Detect which cell encompasses the target text, then output its [x, y] center coordinate. 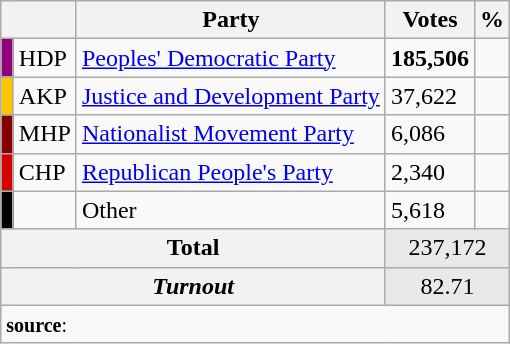
Republican People's Party [230, 172]
MHP [44, 134]
% [492, 20]
Nationalist Movement Party [230, 134]
185,506 [430, 58]
82.71 [447, 286]
Party [230, 20]
37,622 [430, 96]
Peoples' Democratic Party [230, 58]
AKP [44, 96]
5,618 [430, 210]
2,340 [430, 172]
Turnout [194, 286]
Total [194, 248]
Other [230, 210]
Justice and Development Party [230, 96]
source: [256, 324]
237,172 [447, 248]
Votes [430, 20]
HDP [44, 58]
CHP [44, 172]
6,086 [430, 134]
